Search for the cell housing the specified text and yield its (X, Y) center coordinate. 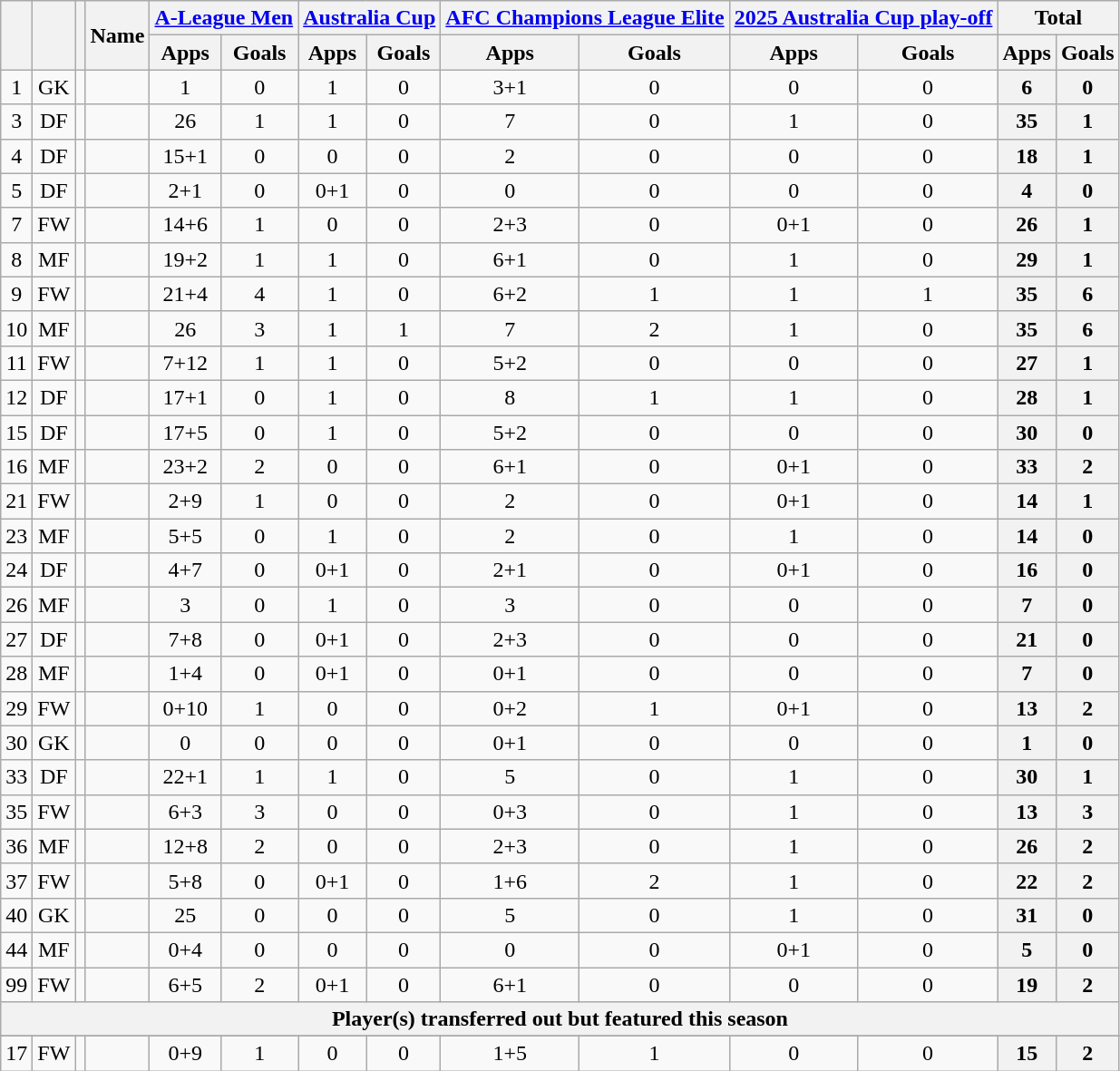
11 (16, 363)
6+2 (510, 294)
17+5 (185, 433)
A-League Men (224, 18)
4+7 (185, 570)
0+3 (510, 812)
7+12 (185, 363)
24 (16, 570)
17+1 (185, 397)
AFC Champions League Elite (585, 18)
5+5 (185, 536)
Name (118, 35)
12+8 (185, 846)
44 (16, 949)
1+6 (510, 881)
1+5 (510, 1054)
22 (1027, 881)
Total (1058, 18)
23+2 (185, 467)
5+8 (185, 881)
6+5 (185, 984)
7+8 (185, 639)
10 (16, 328)
37 (16, 881)
9 (16, 294)
23 (16, 536)
31 (1027, 915)
2025 Australia Cup play-off (863, 18)
15+1 (185, 156)
2+9 (185, 501)
3+1 (510, 87)
0+10 (185, 708)
Player(s) transferred out but featured this season (560, 1019)
22+1 (185, 777)
21+4 (185, 294)
18 (1027, 156)
12 (16, 397)
0+2 (510, 708)
25 (185, 915)
14+6 (185, 225)
99 (16, 984)
19 (1027, 984)
19+2 (185, 259)
1+4 (185, 674)
Australia Cup (370, 18)
36 (16, 846)
40 (16, 915)
17 (16, 1054)
0+9 (185, 1054)
0+4 (185, 949)
6+3 (185, 812)
